Detect which cell encompasses the target text, then output its (X, Y) center coordinate. 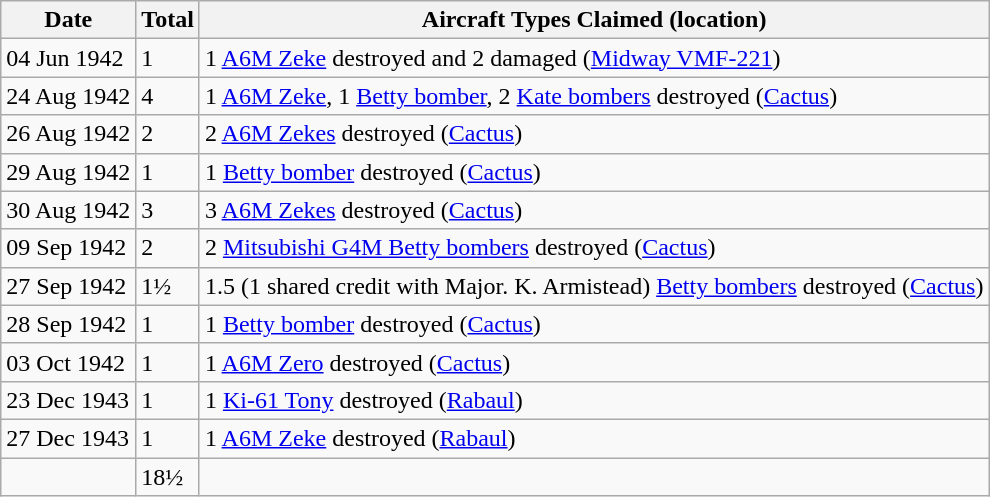
3 (168, 210)
1 A6M Zeke, 1 Betty bomber, 2 Kate bombers destroyed (Cactus) (594, 96)
Date (68, 20)
23 Dec 1943 (68, 400)
29 Aug 1942 (68, 172)
1 Ki-61 Tony destroyed (Rabaul) (594, 400)
Total (168, 20)
27 Dec 1943 (68, 438)
3 A6M Zekes destroyed (Cactus) (594, 210)
1 A6M Zeke destroyed and 2 damaged (Midway VMF-221) (594, 58)
4 (168, 96)
1 A6M Zero destroyed (Cactus) (594, 362)
2 Mitsubishi G4M Betty bombers destroyed (Cactus) (594, 248)
04 Jun 1942 (68, 58)
30 Aug 1942 (68, 210)
1½ (168, 286)
18½ (168, 477)
Aircraft Types Claimed (location) (594, 20)
1.5 (1 shared credit with Major. K. Armistead) Betty bombers destroyed (Cactus) (594, 286)
24 Aug 1942 (68, 96)
03 Oct 1942 (68, 362)
1 A6M Zeke destroyed (Rabaul) (594, 438)
27 Sep 1942 (68, 286)
09 Sep 1942 (68, 248)
26 Aug 1942 (68, 134)
2 A6M Zekes destroyed (Cactus) (594, 134)
28 Sep 1942 (68, 324)
